For the text-containing cell, return its midpoint in [x, y] coordinate format. 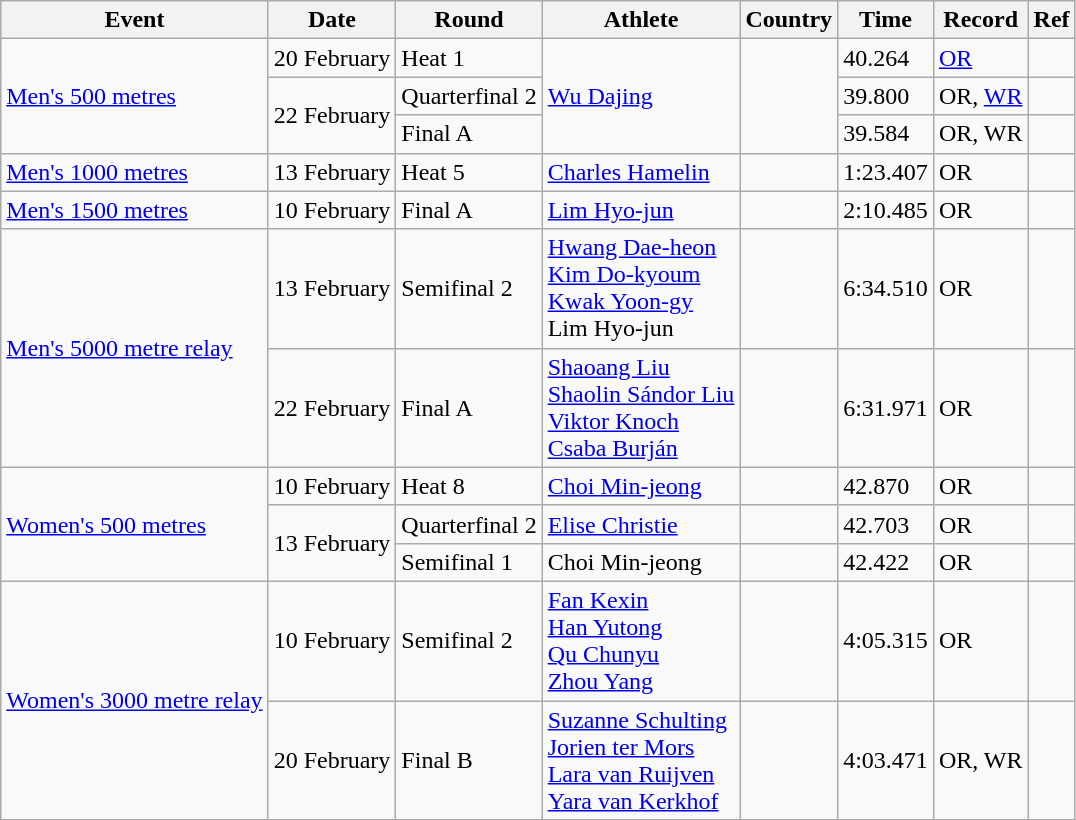
2:10.485 [886, 210]
Men's 1500 metres [134, 210]
Fan KexinHan YutongQu ChunyuZhou Yang [641, 640]
Women's 3000 metre relay [134, 700]
1:23.407 [886, 172]
Men's 1000 metres [134, 172]
Heat 1 [469, 58]
Men's 5000 metre relay [134, 348]
Record [980, 20]
Time [886, 20]
Heat 8 [469, 486]
Event [134, 20]
Athlete [641, 20]
Semifinal 1 [469, 562]
Men's 500 metres [134, 96]
4:03.471 [886, 760]
Suzanne SchultingJorien ter MorsLara van RuijvenYara van Kerkhof [641, 760]
40.264 [886, 58]
4:05.315 [886, 640]
Heat 5 [469, 172]
Charles Hamelin [641, 172]
Women's 500 metres [134, 524]
Elise Christie [641, 524]
39.584 [886, 134]
6:31.971 [886, 408]
42.870 [886, 486]
Wu Dajing [641, 96]
Lim Hyo-jun [641, 210]
Round [469, 20]
39.800 [886, 96]
Country [789, 20]
6:34.510 [886, 288]
42.422 [886, 562]
Ref [1052, 20]
Shaoang LiuShaolin Sándor LiuViktor KnochCsaba Burján [641, 408]
Hwang Dae-heonKim Do-kyoumKwak Yoon-gyLim Hyo-jun [641, 288]
Date [332, 20]
Final B [469, 760]
42.703 [886, 524]
